Pinpoint the cell where the given text exists, returning its [X, Y] midpoint coordinate. 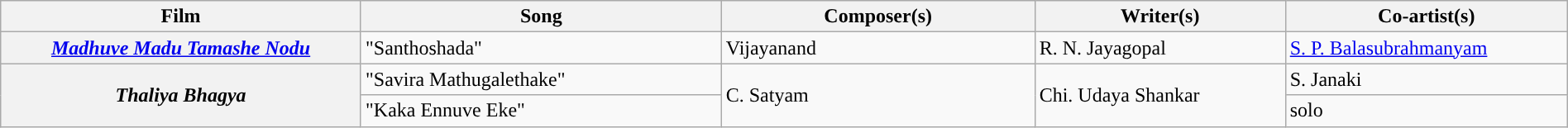
Chi. Udaya Shankar [1159, 95]
Composer(s) [878, 17]
Thaliya Bhagya [181, 95]
S. Janaki [1426, 79]
"Kaka Ennuve Eke" [541, 111]
Film [181, 17]
C. Satyam [878, 95]
Madhuve Madu Tamashe Nodu [181, 48]
"Santhoshada" [541, 48]
R. N. Jayagopal [1159, 48]
Co-artist(s) [1426, 17]
Writer(s) [1159, 17]
S. P. Balasubrahmanyam [1426, 48]
solo [1426, 111]
Vijayanand [878, 48]
"Savira Mathugalethake" [541, 79]
Song [541, 17]
